Scan for the cell matching the given text and deliver its (x, y) coordinate at center. 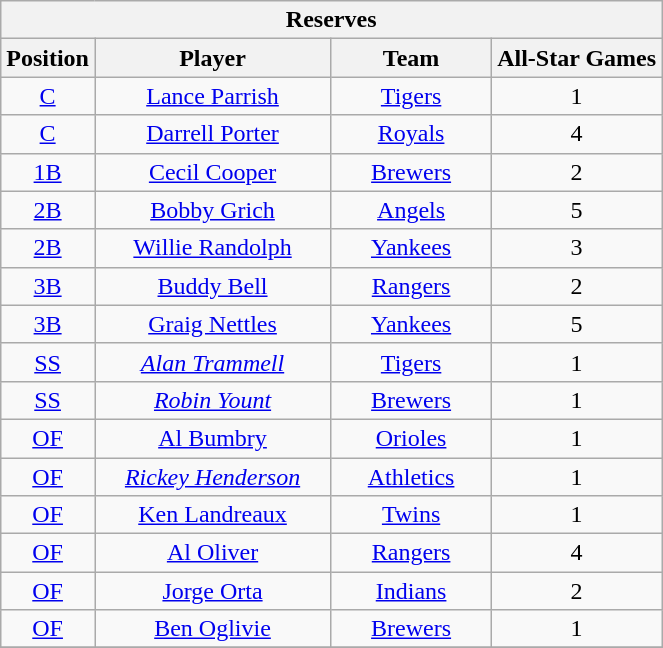
All-Star Games (577, 58)
Willie Randolph (212, 248)
Jorge Orta (212, 591)
Bobby Grich (212, 210)
Al Oliver (212, 553)
Player (212, 58)
Twins (412, 515)
Rickey Henderson (212, 477)
Ben Oglivie (212, 629)
Team (412, 58)
Athletics (412, 477)
Graig Nettles (212, 324)
Buddy Bell (212, 286)
Orioles (412, 438)
Reserves (332, 20)
Cecil Cooper (212, 172)
3 (577, 248)
Alan Trammell (212, 362)
Position (48, 58)
Al Bumbry (212, 438)
Angels (412, 210)
Ken Landreaux (212, 515)
Robin Yount (212, 400)
Lance Parrish (212, 96)
Royals (412, 134)
Darrell Porter (212, 134)
Indians (412, 591)
1B (48, 172)
